For the text-containing cell, return its midpoint in (X, Y) coordinate format. 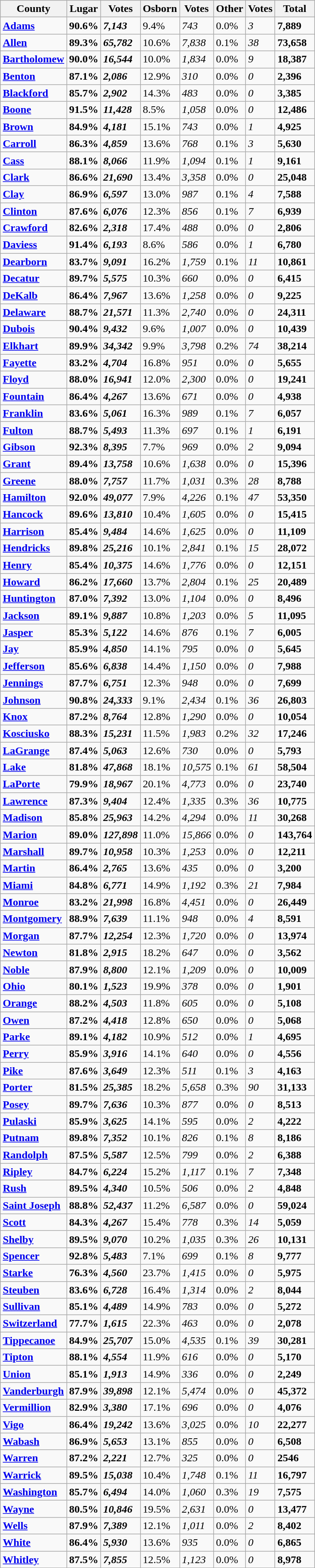
58,504 (295, 767)
10.2% (160, 1239)
Spencer (34, 1256)
506 (197, 1189)
8,591 (295, 919)
White (34, 1542)
84.3% (83, 1222)
25,707 (121, 1340)
82.6% (83, 228)
90 (260, 1088)
15,396 (295, 464)
28 (260, 480)
5,653 (121, 1441)
1,150 (197, 666)
7,889 (295, 26)
12,486 (295, 110)
Johnson (34, 700)
1,625 (197, 531)
5,645 (295, 649)
1,290 (197, 716)
19 (260, 1492)
21,690 (121, 177)
4,850 (121, 649)
699 (197, 1256)
9,777 (295, 1256)
Posey (34, 1104)
47 (260, 498)
86.3% (83, 143)
12.6% (160, 751)
Jefferson (34, 666)
2,765 (121, 868)
Clay (34, 194)
10,575 (197, 767)
Decatur (34, 279)
17.4% (160, 228)
4,773 (197, 784)
2,915 (121, 952)
88.9% (83, 919)
Ohio (34, 986)
30,268 (295, 818)
3,625 (121, 1121)
127,898 (121, 835)
378 (197, 986)
8,402 (295, 1525)
697 (197, 430)
Huntington (34, 599)
2,806 (295, 228)
LaGrange (34, 751)
1,031 (197, 480)
Franklin (34, 413)
17.1% (160, 1408)
49,077 (121, 498)
7,389 (121, 1525)
87.0% (83, 599)
605 (197, 1003)
1,834 (197, 59)
826 (197, 1138)
14.2% (160, 818)
12.0% (160, 379)
1,203 (197, 616)
3,025 (197, 1425)
County (34, 9)
9,070 (121, 1239)
7,984 (295, 885)
21,571 (121, 312)
5,068 (295, 1020)
1,253 (197, 852)
16,544 (121, 59)
1,748 (197, 1475)
Rush (34, 1189)
2,902 (121, 93)
34,342 (121, 346)
Clinton (34, 211)
88.8% (83, 1205)
1,983 (197, 733)
10,846 (121, 1509)
19.9% (160, 986)
12,211 (295, 852)
Henry (34, 565)
89.0% (83, 835)
14.0% (160, 1492)
4,489 (121, 1307)
799 (197, 1155)
310 (197, 76)
Jay (34, 649)
30,281 (295, 1340)
Other (229, 9)
795 (197, 649)
Benton (34, 76)
951 (197, 363)
6,865 (295, 1542)
10,958 (121, 852)
Scott (34, 1222)
11.7% (160, 480)
5 (260, 616)
10,775 (295, 801)
Total (295, 9)
Warrick (34, 1475)
65,782 (121, 43)
90.8% (83, 700)
10,861 (295, 262)
4,704 (121, 363)
616 (197, 1357)
7,838 (197, 43)
5,059 (295, 1222)
8,788 (295, 480)
61 (260, 767)
783 (197, 1307)
10,439 (295, 329)
81.5% (83, 1088)
1,117 (197, 1172)
3,649 (121, 1071)
Pulaski (34, 1121)
10.5% (160, 1189)
336 (197, 1374)
26 (260, 1239)
4,181 (121, 127)
91.4% (83, 245)
4,938 (295, 396)
7,392 (121, 599)
4,222 (295, 1121)
45,372 (295, 1391)
15,231 (121, 733)
5,575 (121, 279)
6,587 (197, 1205)
87.4% (83, 751)
435 (197, 868)
15.4% (160, 1222)
4,076 (295, 1408)
15.0% (160, 1340)
1,335 (197, 801)
5,061 (121, 413)
6,494 (121, 1492)
6,057 (295, 413)
32 (260, 733)
11,095 (295, 616)
Union (34, 1374)
7,855 (121, 1559)
877 (197, 1104)
Harrison (34, 531)
Clark (34, 177)
5,930 (121, 1542)
1,011 (197, 1525)
987 (197, 194)
79.9% (83, 784)
Adams (34, 26)
9.4% (160, 26)
90.6% (83, 26)
876 (197, 632)
11.5% (160, 733)
10.8% (160, 616)
26,803 (295, 700)
6,191 (295, 430)
6,751 (121, 683)
Brown (34, 127)
Shelby (34, 1239)
80.5% (83, 1509)
88.3% (83, 733)
15,866 (197, 835)
Crawford (34, 228)
Marshall (34, 852)
730 (197, 751)
4,294 (197, 818)
92.0% (83, 498)
25,385 (121, 1088)
Floyd (34, 379)
Lugar (83, 9)
5,483 (121, 1256)
1,035 (197, 1239)
Putnam (34, 1138)
Jackson (34, 616)
488 (197, 228)
86.6% (83, 177)
7,967 (121, 295)
9.9% (160, 346)
696 (197, 1408)
Wabash (34, 1441)
Lake (34, 767)
11.8% (160, 1003)
4,451 (197, 902)
18,967 (121, 784)
9.6% (160, 329)
4,925 (295, 127)
84.8% (83, 885)
Ripley (34, 1172)
Fulton (34, 430)
9,432 (121, 329)
26,449 (295, 902)
88.2% (83, 1003)
Tipton (34, 1357)
Allen (34, 43)
9,161 (295, 160)
6,597 (121, 194)
8,186 (295, 1138)
11,428 (121, 110)
3,385 (295, 93)
4,560 (121, 1273)
17,660 (121, 582)
16.2% (160, 262)
Fayette (34, 363)
18,387 (295, 59)
Owen (34, 1020)
4,556 (295, 1054)
53,350 (295, 498)
1,314 (197, 1290)
Gibson (34, 447)
Noble (34, 969)
11.0% (160, 835)
5,793 (295, 751)
5,658 (197, 1088)
Fountain (34, 396)
16.3% (160, 413)
3,200 (295, 868)
7,757 (121, 480)
Osborn (160, 9)
4,503 (121, 1003)
511 (197, 1071)
11,109 (295, 531)
Dubois (34, 329)
1,759 (197, 262)
92.8% (83, 1256)
Carroll (34, 143)
Starke (34, 1273)
9,404 (121, 801)
39 (260, 1340)
9 (260, 59)
2,086 (121, 76)
18.1% (160, 767)
1,094 (197, 160)
Greene (34, 480)
4,859 (121, 143)
12.4% (160, 801)
5,655 (295, 363)
12.9% (160, 76)
650 (197, 1020)
82.9% (83, 1408)
16,797 (295, 1475)
7,348 (295, 1172)
Saint Joseph (34, 1205)
Vigo (34, 1425)
3,358 (197, 177)
5,272 (295, 1307)
2546 (295, 1458)
595 (197, 1121)
77.7% (83, 1324)
3,380 (121, 1408)
Switzerland (34, 1324)
13,974 (295, 936)
671 (197, 396)
640 (197, 1054)
7,639 (121, 919)
20.1% (160, 784)
13.4% (160, 177)
89.4% (83, 464)
22,277 (295, 1425)
22.3% (160, 1324)
92.3% (83, 447)
8.6% (160, 245)
19.5% (160, 1509)
Sullivan (34, 1307)
Knox (34, 716)
Delaware (34, 312)
6,193 (121, 245)
969 (197, 447)
84.7% (83, 1172)
463 (197, 1324)
13,758 (121, 464)
25,048 (295, 177)
1,638 (197, 464)
47,868 (121, 767)
31,133 (295, 1088)
Morgan (34, 936)
3,916 (121, 1054)
Newton (34, 952)
6,224 (121, 1172)
8,978 (295, 1559)
10.0% (160, 59)
87.3% (83, 801)
2,078 (295, 1324)
Perry (34, 1054)
8,044 (295, 1290)
Cass (34, 160)
9,225 (295, 295)
1,104 (197, 599)
76.3% (83, 1273)
9,887 (121, 616)
1,901 (295, 986)
Marion (34, 835)
Washington (34, 1492)
Martin (34, 868)
483 (197, 93)
89.6% (83, 515)
38,214 (295, 346)
Howard (34, 582)
6,076 (121, 211)
4,163 (295, 1071)
20,489 (295, 582)
87.1% (83, 76)
LaPorte (34, 784)
2,631 (197, 1509)
7,988 (295, 666)
Boone (34, 110)
6,415 (295, 279)
1,913 (121, 1374)
5,630 (295, 143)
2,318 (121, 228)
512 (197, 1037)
14.3% (160, 93)
16,941 (121, 379)
7,575 (295, 1492)
5,587 (121, 1155)
143,764 (295, 835)
7.1% (160, 1256)
7,588 (295, 194)
7.9% (160, 498)
13.1% (160, 1441)
6,728 (121, 1290)
855 (197, 1441)
10,009 (295, 969)
4,226 (197, 498)
16.4% (160, 1290)
1,258 (197, 295)
6,771 (121, 885)
1,615 (121, 1324)
5,975 (295, 1273)
8,800 (121, 969)
91.5% (83, 110)
28,072 (295, 548)
Dearborn (34, 262)
Montgomery (34, 919)
8,496 (295, 599)
10,375 (121, 565)
86.2% (83, 582)
25,963 (121, 818)
Madison (34, 818)
90.0% (83, 59)
8,764 (121, 716)
2,300 (197, 379)
3,562 (295, 952)
Steuben (34, 1290)
11.1% (160, 919)
85.6% (83, 666)
13.7% (160, 582)
59,024 (295, 1205)
15.1% (160, 127)
24,311 (295, 312)
83.7% (83, 262)
23,740 (295, 784)
7,636 (121, 1104)
768 (197, 143)
89.3% (83, 43)
15,038 (121, 1475)
13,810 (121, 515)
4,848 (295, 1189)
4,182 (121, 1037)
Jennings (34, 683)
25,216 (121, 548)
12,254 (121, 936)
21,998 (121, 902)
1,415 (197, 1273)
13,477 (295, 1509)
15,415 (295, 515)
14 (260, 1222)
80.1% (83, 986)
19,241 (295, 379)
2,804 (197, 582)
74 (260, 346)
5,170 (295, 1357)
38 (260, 43)
5,122 (121, 632)
Randolph (34, 1155)
4,418 (121, 1020)
7,143 (121, 26)
Grant (34, 464)
3,798 (197, 346)
1,007 (197, 329)
24,333 (121, 700)
1,209 (197, 969)
73,658 (295, 43)
1,123 (197, 1559)
9,094 (295, 447)
90.4% (83, 329)
9.1% (160, 700)
6,838 (121, 666)
989 (197, 413)
25 (260, 582)
85.8% (83, 818)
Miami (34, 885)
1,605 (197, 515)
Hamilton (34, 498)
1,192 (197, 885)
12.7% (160, 1458)
935 (197, 1542)
10,131 (295, 1239)
15 (260, 548)
2,740 (197, 312)
2,249 (295, 1374)
4,340 (121, 1189)
2,841 (197, 548)
Daviess (34, 245)
2,221 (121, 1458)
Vanderburgh (34, 1391)
Blackford (34, 93)
DeKalb (34, 295)
5,063 (121, 751)
17,246 (295, 733)
14.4% (160, 666)
586 (197, 245)
Tippecanoe (34, 1340)
4,695 (295, 1037)
52,437 (121, 1205)
Wayne (34, 1509)
10,054 (295, 716)
Whitley (34, 1559)
Hancock (34, 515)
Parke (34, 1037)
647 (197, 952)
1,523 (121, 986)
5,493 (121, 430)
85.3% (83, 632)
2,396 (295, 76)
Wells (34, 1525)
10.9% (160, 1037)
39,898 (121, 1391)
5,474 (197, 1391)
Monroe (34, 902)
2,434 (197, 700)
15.2% (160, 1172)
10 (260, 1425)
11.2% (160, 1205)
1,058 (197, 110)
Warren (34, 1458)
89.9% (83, 346)
660 (197, 279)
Porter (34, 1088)
Orange (34, 1003)
8,066 (121, 160)
Lawrence (34, 801)
12,151 (295, 565)
6,388 (295, 1155)
8.5% (160, 110)
4,535 (197, 1340)
6,005 (295, 632)
Elkhart (34, 346)
7,352 (121, 1138)
Bartholomew (34, 59)
21 (260, 885)
8,513 (295, 1104)
Vermillion (34, 1408)
8,395 (121, 447)
9,091 (121, 262)
1,776 (197, 565)
325 (197, 1458)
19,242 (121, 1425)
Pike (34, 1071)
9,484 (121, 531)
5,108 (295, 1003)
7,699 (295, 683)
Hendricks (34, 548)
778 (197, 1222)
23.7% (160, 1273)
4,554 (121, 1357)
1,060 (197, 1492)
6,939 (295, 211)
6,780 (295, 245)
Kosciusko (34, 733)
6,508 (295, 1441)
Jasper (34, 632)
1,720 (197, 936)
7.7% (160, 447)
856 (197, 211)
